Return [X, Y] of the center of cell containing provided text 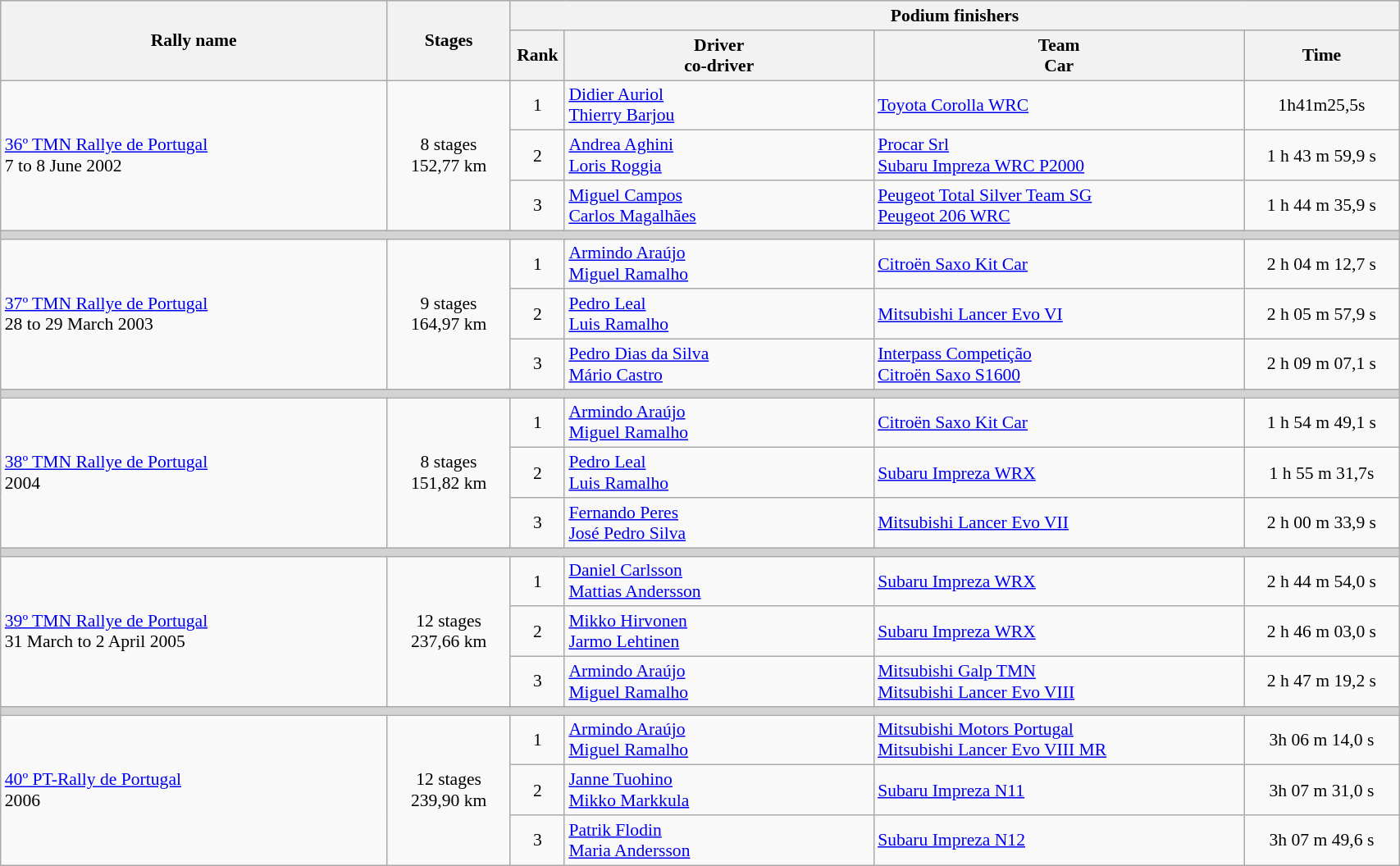
Procar Srl Subaru Impreza WRC P2000 [1059, 156]
2 h 47 m 19,2 s [1321, 682]
2 h 00 m 33,9 s [1321, 523]
Time [1321, 56]
3h 07 m 49,6 s [1321, 840]
Driverco-driver [718, 56]
2 h 44 m 54,0 s [1321, 581]
2 h 04 m 12,7 s [1321, 264]
Podium finishers [955, 16]
Subaru Impreza N12 [1059, 840]
3h 07 m 31,0 s [1321, 791]
Toyota Corolla WRC [1059, 105]
Daniel Carlsson Mattias Andersson [718, 581]
Pedro Dias da Silva Mário Castro [718, 364]
1h41m25,5s [1321, 105]
Patrik Flodin Maria Andersson [718, 840]
37º TMN Rallye de Portugal28 to 29 March 2003 [194, 313]
9 stages 164,97 km [449, 313]
8 stages 152,77 km [449, 156]
40º PT-Rally de Portugal2006 [194, 791]
Andrea Aghini Loris Roggia [718, 156]
Mitsubishi Galp TMN Mitsubishi Lancer Evo VIII [1059, 682]
TeamCar [1059, 56]
38º TMN Rallye de Portugal2004 [194, 472]
Peugeot Total Silver Team SG Peugeot 206 WRC [1059, 205]
Subaru Impreza N11 [1059, 791]
Didier Auriol Thierry Barjou [718, 105]
12 stages 239,90 km [449, 791]
36º TMN Rallye de Portugal7 to 8 June 2002 [194, 156]
8 stages 151,82 km [449, 472]
Mitsubishi Lancer Evo VI [1059, 315]
Interpass Competição Citroën Saxo S1600 [1059, 364]
Rank [537, 56]
Stages [449, 41]
39º TMN Rallye de Portugal31 March to 2 April 2005 [194, 631]
1 h 44 m 35,9 s [1321, 205]
2 h 09 m 07,1 s [1321, 364]
2 h 46 m 03,0 s [1321, 631]
12 stages 237,66 km [449, 631]
Rally name [194, 41]
Miguel Campos Carlos Magalhães [718, 205]
1 h 43 m 59,9 s [1321, 156]
Mitsubishi Motors Portugal Mitsubishi Lancer Evo VIII MR [1059, 740]
Mikko Hirvonen Jarmo Lehtinen [718, 631]
Mitsubishi Lancer Evo VII [1059, 523]
Janne Tuohino Mikko Markkula [718, 791]
1 h 55 m 31,7s [1321, 472]
1 h 54 m 49,1 s [1321, 423]
2 h 05 m 57,9 s [1321, 315]
Fernando Peres José Pedro Silva [718, 523]
3h 06 m 14,0 s [1321, 740]
